Provide the [x, y] coordinate of the cell's center where the given text is located.  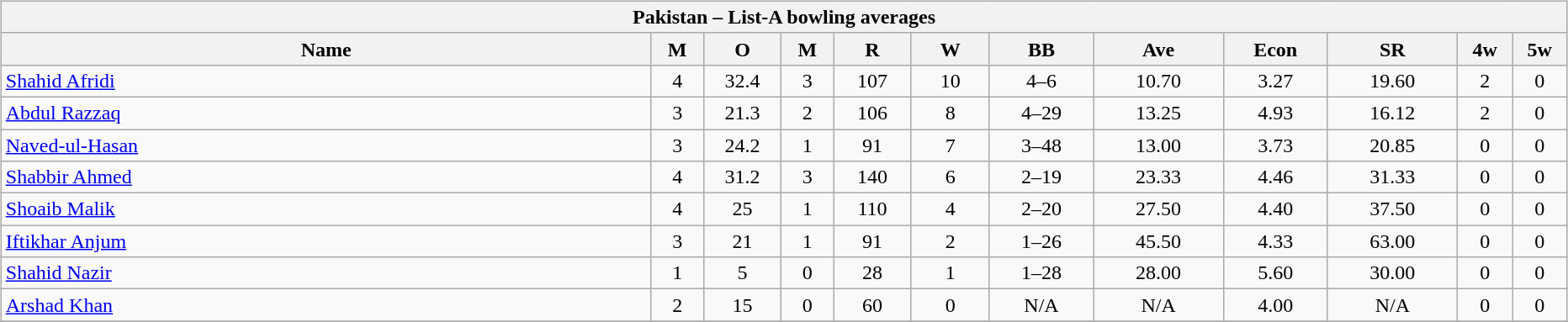
4.00 [1275, 305]
32.4 [742, 81]
W [951, 49]
1–26 [1041, 241]
30.00 [1393, 273]
21.3 [742, 113]
19.60 [1393, 81]
3.27 [1275, 81]
31.33 [1393, 177]
Abdul Razzaq [326, 113]
15 [742, 305]
37.50 [1393, 209]
24.2 [742, 145]
Econ [1275, 49]
20.85 [1393, 145]
2–19 [1041, 177]
4.46 [1275, 177]
3–48 [1041, 145]
5 [742, 273]
Name [326, 49]
28.00 [1159, 273]
Pakistan – List-A bowling averages [784, 17]
Arshad Khan [326, 305]
4w [1486, 49]
R [873, 49]
45.50 [1159, 241]
4–6 [1041, 81]
O [742, 49]
4.93 [1275, 113]
106 [873, 113]
13.00 [1159, 145]
Ave [1159, 49]
Shoaib Malik [326, 209]
23.33 [1159, 177]
Shabbir Ahmed [326, 177]
25 [742, 209]
5.60 [1275, 273]
63.00 [1393, 241]
16.12 [1393, 113]
Naved-ul-Hasan [326, 145]
4.40 [1275, 209]
3.73 [1275, 145]
10.70 [1159, 81]
28 [873, 273]
2–20 [1041, 209]
Shahid Afridi [326, 81]
Shahid Nazir [326, 273]
60 [873, 305]
110 [873, 209]
1–28 [1041, 273]
5w [1539, 49]
10 [951, 81]
Iftikhar Anjum [326, 241]
13.25 [1159, 113]
21 [742, 241]
4–29 [1041, 113]
140 [873, 177]
4.33 [1275, 241]
SR [1393, 49]
8 [951, 113]
107 [873, 81]
BB [1041, 49]
27.50 [1159, 209]
6 [951, 177]
31.2 [742, 177]
7 [951, 145]
